Detect which cell encompasses the target text, then output its (X, Y) center coordinate. 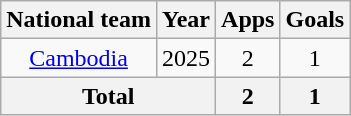
2025 (186, 58)
National team (79, 20)
Year (186, 20)
Cambodia (79, 58)
Goals (315, 20)
Total (108, 96)
Apps (248, 20)
